Extract the [x, y] coordinate from the center of the cell holding the provided text.  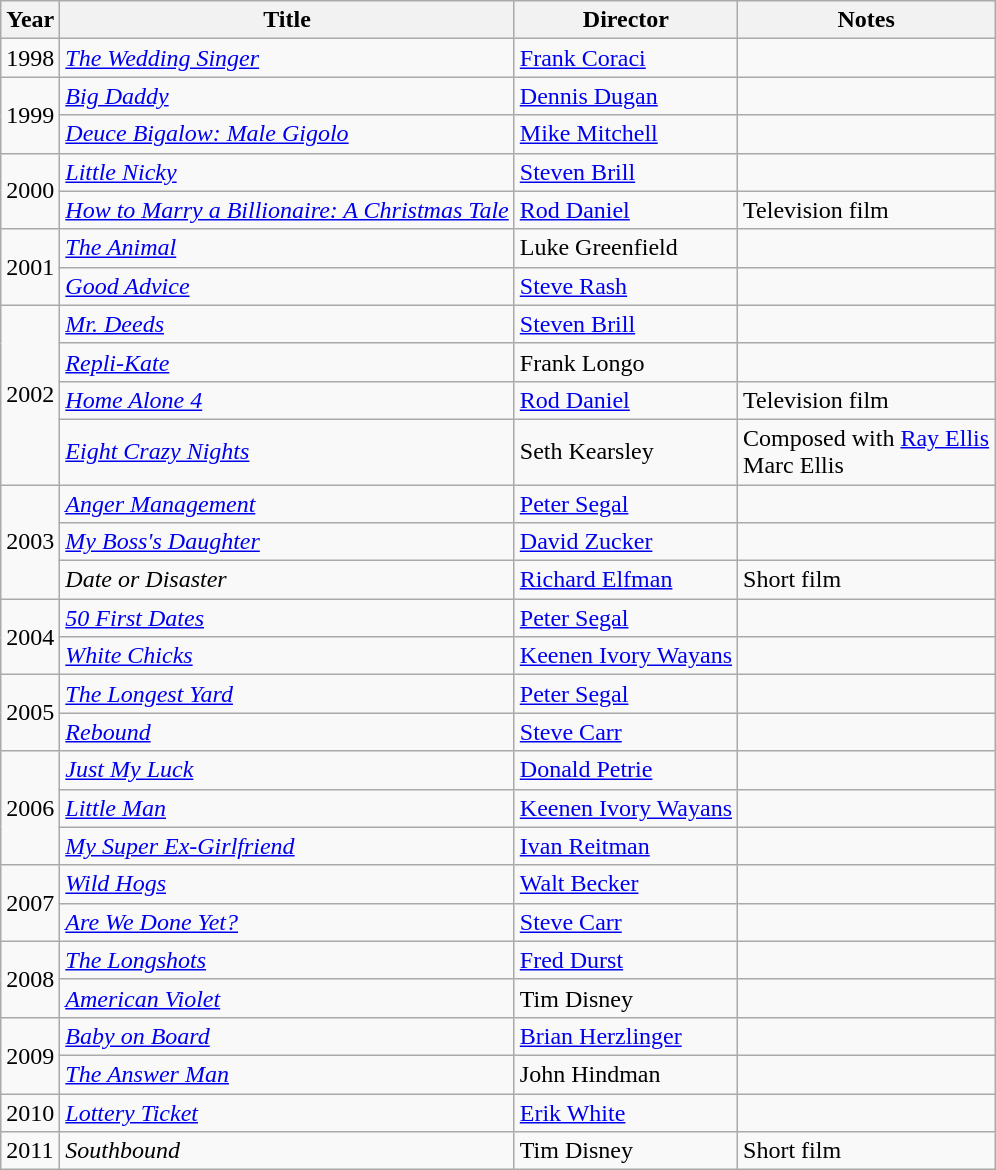
Frank Coraci [626, 58]
Director [626, 20]
Richard Elfman [626, 580]
Baby on Board [287, 1036]
2004 [30, 637]
2009 [30, 1055]
Date or Disaster [287, 580]
Walt Becker [626, 884]
2003 [30, 541]
Donald Petrie [626, 770]
Home Alone 4 [287, 400]
Repli-Kate [287, 362]
Big Daddy [287, 96]
2010 [30, 1113]
Brian Herzlinger [626, 1036]
2007 [30, 903]
David Zucker [626, 542]
Erik White [626, 1113]
Mr. Deeds [287, 324]
2006 [30, 808]
Fred Durst [626, 960]
Are We Done Yet? [287, 922]
2001 [30, 267]
The Longshots [287, 960]
2000 [30, 191]
Seth Kearsley [626, 452]
The Answer Man [287, 1074]
The Animal [287, 248]
Good Advice [287, 286]
My Boss's Daughter [287, 542]
Luke Greenfield [626, 248]
Southbound [287, 1151]
Eight Crazy Nights [287, 452]
50 First Dates [287, 618]
Little Nicky [287, 172]
My Super Ex-Girlfriend [287, 846]
American Violet [287, 998]
Notes [866, 20]
The Longest Yard [287, 694]
Little Man [287, 808]
Deuce Bigalow: Male Gigolo [287, 134]
2005 [30, 713]
1998 [30, 58]
Title [287, 20]
Rebound [287, 732]
Dennis Dugan [626, 96]
2008 [30, 979]
Mike Mitchell [626, 134]
Steve Rash [626, 286]
Composed with Ray Ellis Marc Ellis [866, 452]
Lottery Ticket [287, 1113]
Year [30, 20]
Ivan Reitman [626, 846]
Wild Hogs [287, 884]
John Hindman [626, 1074]
1999 [30, 115]
White Chicks [287, 656]
How to Marry a Billionaire: A Christmas Tale [287, 210]
2011 [30, 1151]
Anger Management [287, 503]
Frank Longo [626, 362]
The Wedding Singer [287, 58]
Just My Luck [287, 770]
2002 [30, 394]
